Extract the [x, y] coordinate from the center of the cell holding the provided text.  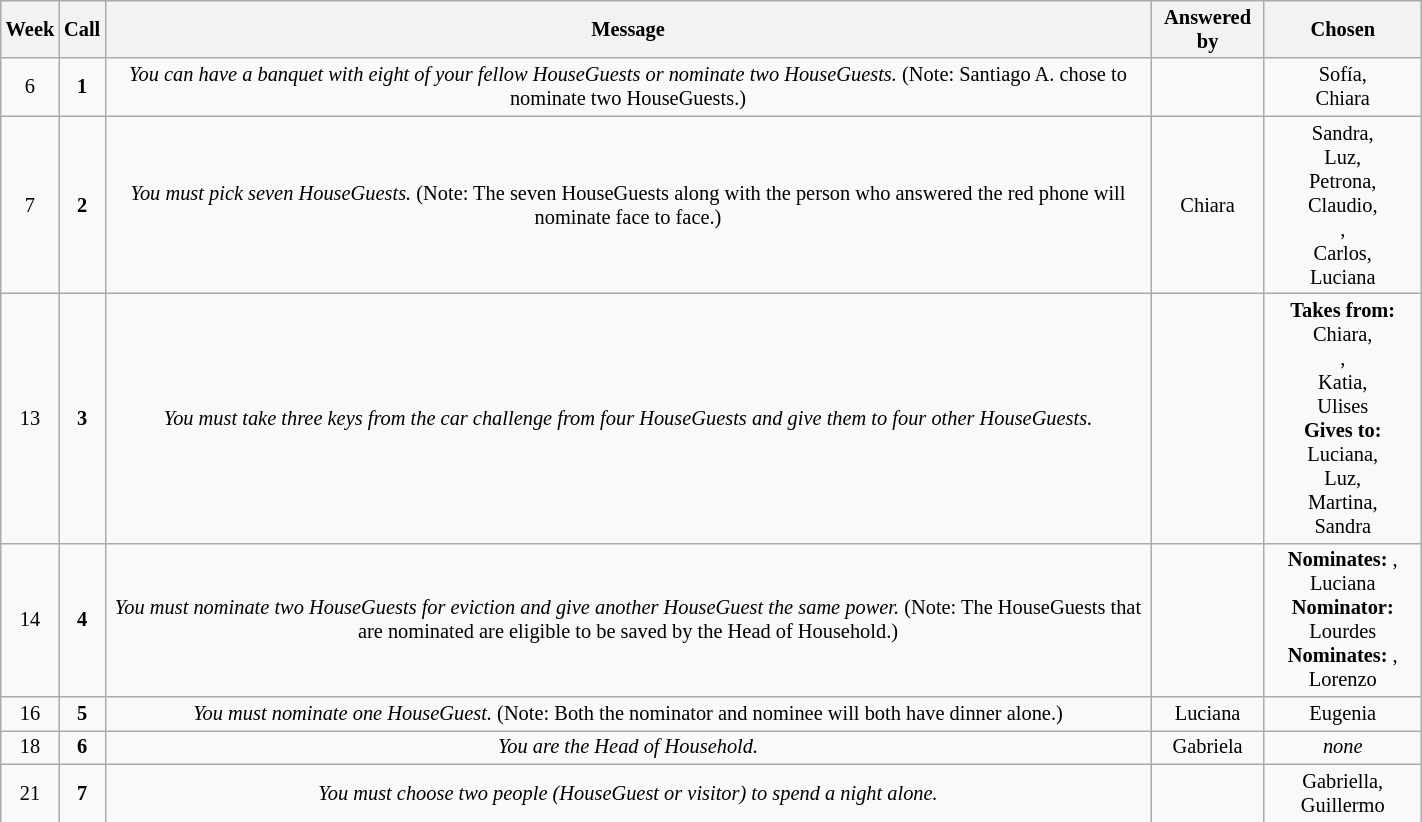
Chosen [1342, 29]
3 [82, 418]
Gabriella,Guillermo [1342, 793]
Call [82, 29]
14 [30, 620]
2 [82, 205]
16 [30, 714]
Answered by [1208, 29]
13 [30, 418]
Sofía,Chiara [1342, 87]
1 [82, 87]
Luciana [1208, 714]
You can have a banquet with eight of your fellow HouseGuests or nominate two HouseGuests. (Note: Santiago A. chose to nominate two HouseGuests.) [628, 87]
You must nominate one HouseGuest. (Note: Both the nominator and nominee will both have dinner alone.) [628, 714]
Message [628, 29]
You must take three keys from the car challenge from four HouseGuests and give them to four other HouseGuests. [628, 418]
18 [30, 747]
Nominates: ,LucianaNominator: LourdesNominates: ,Lorenzo [1342, 620]
21 [30, 793]
none [1342, 747]
You must choose two people (HouseGuest or visitor) to spend a night alone. [628, 793]
You are the Head of Household. [628, 747]
Chiara [1208, 205]
Takes from: Chiara,,Katia,UlisesGives to: Luciana,Luz,Martina,Sandra [1342, 418]
Sandra,Luz,Petrona,Claudio,,Carlos,Luciana [1342, 205]
4 [82, 620]
Week [30, 29]
5 [82, 714]
Eugenia [1342, 714]
You must pick seven HouseGuests. (Note: The seven HouseGuests along with the person who answered the red phone will nominate face to face.) [628, 205]
Gabriela [1208, 747]
